Return [x, y] of the center of cell containing provided text 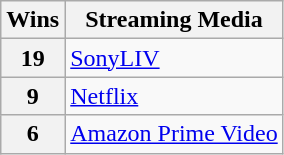
9 [33, 96]
Netflix [174, 96]
Streaming Media [174, 20]
6 [33, 134]
Wins [33, 20]
19 [33, 58]
SonyLIV [174, 58]
Amazon Prime Video [174, 134]
